Find where the given text appears and provide that cell's center as (X, Y) coordinate. 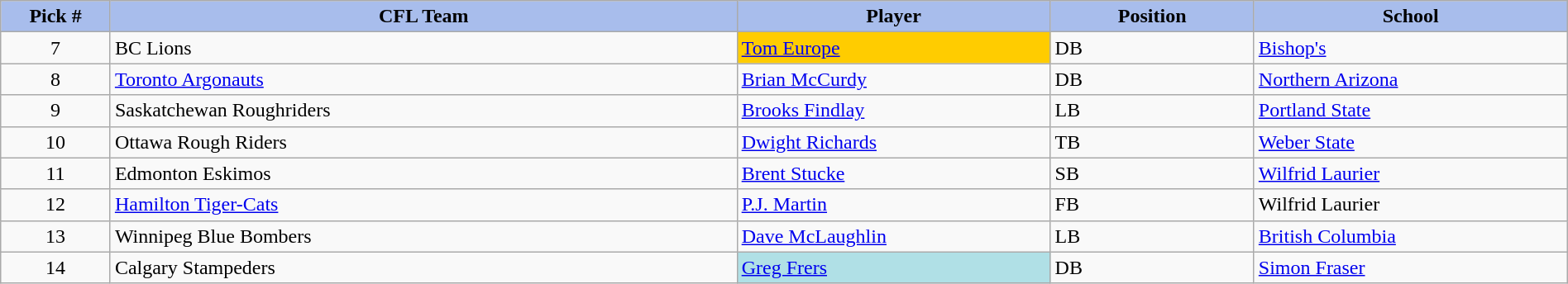
Greg Frers (893, 267)
Pick # (56, 17)
10 (56, 142)
School (1411, 17)
Calgary Stampeders (423, 267)
Simon Fraser (1411, 267)
Tom Europe (893, 48)
Ottawa Rough Riders (423, 142)
Bishop's (1411, 48)
CFL Team (423, 17)
Northern Arizona (1411, 79)
SB (1152, 173)
Edmonton Eskimos (423, 173)
14 (56, 267)
7 (56, 48)
Hamilton Tiger-Cats (423, 205)
Saskatchewan Roughriders (423, 111)
8 (56, 79)
Player (893, 17)
Dave McLaughlin (893, 236)
Weber State (1411, 142)
Portland State (1411, 111)
12 (56, 205)
13 (56, 236)
9 (56, 111)
Toronto Argonauts (423, 79)
BC Lions (423, 48)
Position (1152, 17)
FB (1152, 205)
Winnipeg Blue Bombers (423, 236)
Brian McCurdy (893, 79)
P.J. Martin (893, 205)
Brooks Findlay (893, 111)
British Columbia (1411, 236)
TB (1152, 142)
11 (56, 173)
Dwight Richards (893, 142)
Brent Stucke (893, 173)
